Search for the cell housing the specified text and yield its [X, Y] center coordinate. 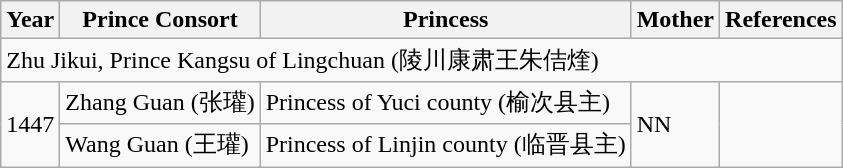
Princess of Yuci county (榆次县主) [446, 102]
Zhang Guan (张瓘) [160, 102]
Princess [446, 20]
Prince Consort [160, 20]
Year [30, 20]
References [782, 20]
Mother [675, 20]
NN [675, 124]
1447 [30, 124]
Zhu Jikui, Prince Kangsu of Lingchuan (陵川康肃王朱佶煃) [422, 60]
Princess of Linjin county (临晋县主) [446, 146]
Wang Guan (王瓘) [160, 146]
